Find where the given text appears and provide that cell's center as [X, Y] coordinate. 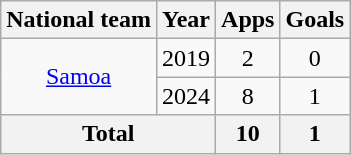
Apps [248, 20]
2024 [186, 96]
0 [315, 58]
10 [248, 134]
Goals [315, 20]
2019 [186, 58]
Total [108, 134]
Year [186, 20]
National team [79, 20]
2 [248, 58]
Samoa [79, 77]
8 [248, 96]
